Locate the cell with the specified text and output its (x, y) center coordinate. 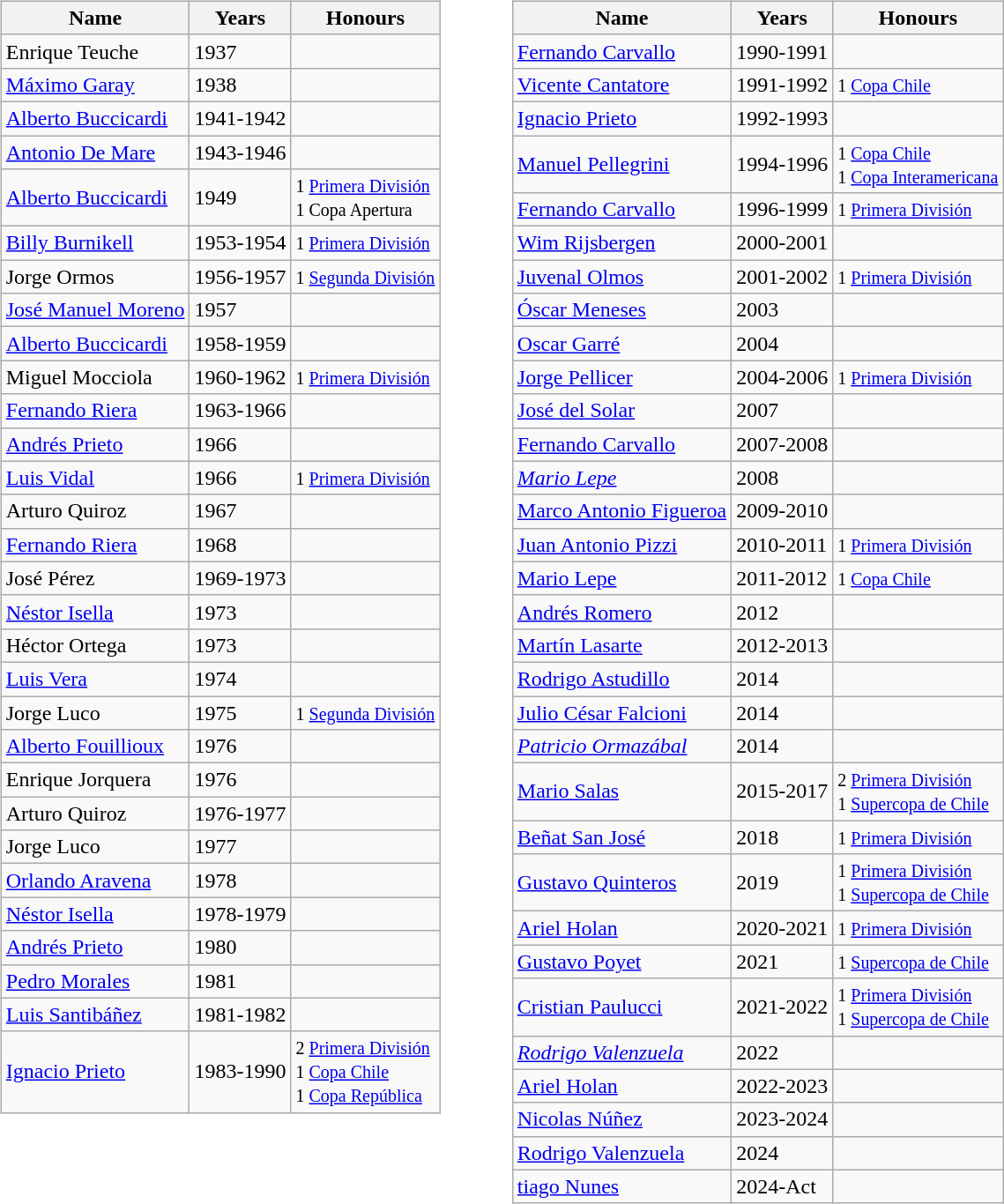
1980 (240, 948)
1958-1959 (240, 344)
Patricio Ormazábal (621, 747)
José del Solar (621, 411)
1956-1957 (240, 277)
Rodrigo Astudillo (621, 679)
1975 (240, 713)
José Manuel Moreno (95, 310)
Wim Rijsbergen (621, 243)
1976-1977 (240, 814)
1960-1962 (240, 377)
2022-2023 (783, 1086)
2000-2001 (783, 243)
Miguel Mocciola (95, 377)
Oscar Garré (621, 344)
1957 (240, 310)
Héctor Ortega (95, 645)
1963-1966 (240, 411)
1 Primera División1 Copa Apertura (365, 197)
Luis Santibáñez (95, 1014)
1974 (240, 679)
Máximo Garay (95, 85)
Martín Lasarte (621, 645)
Juan Antonio Pizzi (621, 545)
Jorge Pellicer (621, 377)
Enrique Teuche (95, 51)
2 Primera División1 Supercopa de Chile (918, 792)
2003 (783, 310)
Alberto Fouillioux (95, 747)
1996-1999 (783, 210)
1992-1993 (783, 118)
1967 (240, 511)
Juvenal Olmos (621, 277)
2007 (783, 411)
Luis Vera (95, 679)
1981-1982 (240, 1014)
2020-2021 (783, 928)
1990-1991 (783, 51)
1981 (240, 981)
2 Primera División1 Copa Chile1 Copa República (365, 1072)
1968 (240, 545)
Jorge Ormos (95, 277)
Julio César Falcioni (621, 713)
2004-2006 (783, 377)
Manuel Pellegrini (621, 164)
2023-2024 (783, 1119)
2011-2012 (783, 578)
2021 (783, 962)
1994-1996 (783, 164)
José Pérez (95, 578)
Nicolas Núñez (621, 1119)
Gustavo Quinteros (621, 883)
Marco Antonio Figueroa (621, 511)
1983-1990 (240, 1072)
1953-1954 (240, 243)
1978-1979 (240, 914)
Antonio De Mare (95, 152)
Orlando Aravena (95, 881)
2008 (783, 478)
2012 (783, 612)
2010-2011 (783, 545)
Andrés Romero (621, 612)
Pedro Morales (95, 981)
1938 (240, 85)
2001-2002 (783, 277)
1977 (240, 847)
Mario Salas (621, 792)
Billy Burnikell (95, 243)
tiago Nunes (621, 1186)
1943-1946 (240, 152)
2004 (783, 344)
2021-2022 (783, 1007)
1991-1992 (783, 85)
Enrique Jorquera (95, 780)
2024 (783, 1153)
1937 (240, 51)
2024-Act (783, 1186)
Vicente Cantatore (621, 85)
2019 (783, 883)
2009-2010 (783, 511)
1949 (240, 197)
1941-1942 (240, 118)
Beñat San José (621, 837)
Gustavo Poyet (621, 962)
Cristian Paulucci (621, 1007)
1 Supercopa de Chile (918, 962)
1978 (240, 881)
1 Copa Chile1 Copa Interamericana (918, 164)
2012-2013 (783, 645)
Óscar Meneses (621, 310)
1969-1973 (240, 578)
2018 (783, 837)
2022 (783, 1052)
Luis Vidal (95, 478)
2007-2008 (783, 444)
2015-2017 (783, 792)
